For the text-containing cell, return its midpoint in (x, y) coordinate format. 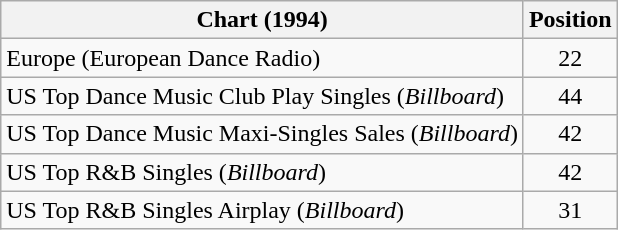
US Top R&B Singles Airplay (Billboard) (262, 210)
44 (570, 96)
US Top Dance Music Club Play Singles (Billboard) (262, 96)
Position (570, 20)
31 (570, 210)
US Top Dance Music Maxi-Singles Sales (Billboard) (262, 134)
US Top R&B Singles (Billboard) (262, 172)
Chart (1994) (262, 20)
Europe (European Dance Radio) (262, 58)
22 (570, 58)
